Pinpoint the cell where the given text exists, returning its [x, y] midpoint coordinate. 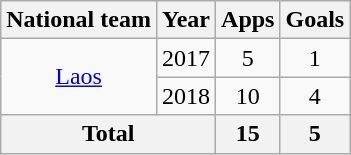
2018 [186, 96]
1 [315, 58]
National team [79, 20]
15 [248, 134]
Apps [248, 20]
Goals [315, 20]
Laos [79, 77]
Total [108, 134]
4 [315, 96]
Year [186, 20]
2017 [186, 58]
10 [248, 96]
